Determine the [x, y] coordinate at the center of the cell enclosing the given text.  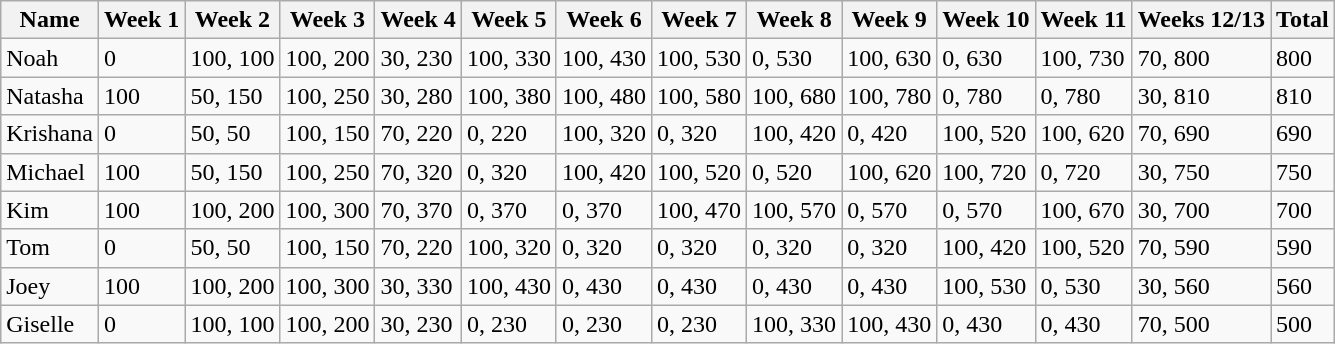
0, 720 [1084, 172]
Michael [50, 172]
30, 280 [418, 96]
560 [1303, 286]
800 [1303, 58]
Giselle [50, 324]
Week 8 [794, 20]
Week 9 [890, 20]
Noah [50, 58]
70, 320 [418, 172]
100, 470 [698, 210]
70, 590 [1201, 248]
Week 3 [328, 20]
100, 580 [698, 96]
30, 330 [418, 286]
100, 570 [794, 210]
70, 800 [1201, 58]
690 [1303, 134]
100, 630 [890, 58]
0, 220 [508, 134]
0, 420 [890, 134]
Joey [50, 286]
100, 680 [794, 96]
Natasha [50, 96]
Week 7 [698, 20]
700 [1303, 210]
30, 560 [1201, 286]
70, 690 [1201, 134]
100, 670 [1084, 210]
100, 720 [986, 172]
30, 810 [1201, 96]
Week 10 [986, 20]
Weeks 12/13 [1201, 20]
70, 500 [1201, 324]
100, 730 [1084, 58]
30, 700 [1201, 210]
590 [1303, 248]
Kim [50, 210]
70, 370 [418, 210]
0, 630 [986, 58]
100, 380 [508, 96]
30, 750 [1201, 172]
500 [1303, 324]
Week 4 [418, 20]
Week 2 [232, 20]
Total [1303, 20]
Week 5 [508, 20]
Week 1 [141, 20]
Week 11 [1084, 20]
750 [1303, 172]
0, 520 [794, 172]
Tom [50, 248]
100, 780 [890, 96]
Krishana [50, 134]
Week 6 [604, 20]
100, 480 [604, 96]
810 [1303, 96]
Name [50, 20]
